Determine the (X, Y) coordinate at the center of the cell enclosing the given text.  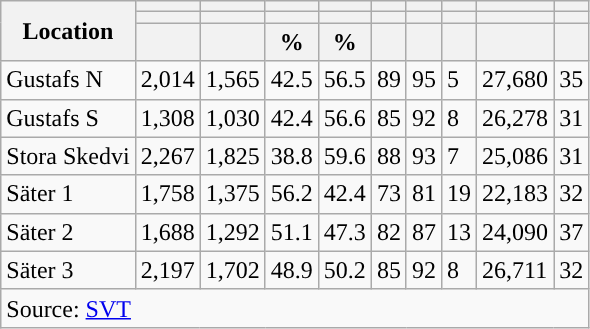
56.2 (292, 194)
59.6 (344, 156)
93 (424, 156)
1,565 (232, 80)
7 (460, 156)
Stora Skedvi (68, 156)
81 (424, 194)
19 (460, 194)
50.2 (344, 270)
2,267 (168, 156)
1,825 (232, 156)
Säter 1 (68, 194)
13 (460, 232)
51.1 (292, 232)
56.6 (344, 118)
1,308 (168, 118)
5 (460, 80)
Säter 2 (68, 232)
1,030 (232, 118)
2,014 (168, 80)
42.5 (292, 80)
Gustafs N (68, 80)
87 (424, 232)
25,086 (516, 156)
88 (388, 156)
1,292 (232, 232)
26,711 (516, 270)
Source: SVT (295, 308)
56.5 (344, 80)
Gustafs S (68, 118)
Säter 3 (68, 270)
Location (68, 31)
89 (388, 80)
82 (388, 232)
95 (424, 80)
47.3 (344, 232)
1,688 (168, 232)
73 (388, 194)
48.9 (292, 270)
22,183 (516, 194)
2,197 (168, 270)
27,680 (516, 80)
35 (572, 80)
38.8 (292, 156)
1,758 (168, 194)
1,702 (232, 270)
26,278 (516, 118)
37 (572, 232)
1,375 (232, 194)
24,090 (516, 232)
